Locate the cell with the specified text and output its [X, Y] center coordinate. 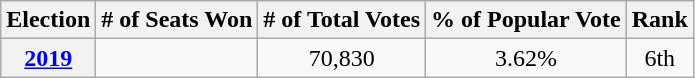
# of Total Votes [342, 20]
70,830 [342, 58]
6th [660, 58]
2019 [48, 58]
3.62% [526, 58]
% of Popular Vote [526, 20]
Election [48, 20]
# of Seats Won [177, 20]
Rank [660, 20]
